Search for the cell housing the specified text and yield its [x, y] center coordinate. 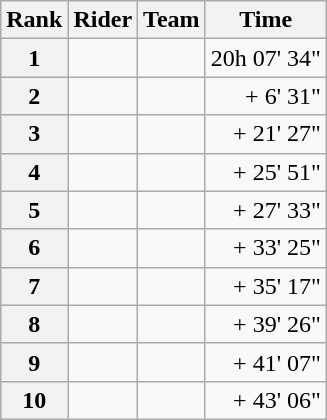
7 [34, 286]
Team [172, 20]
20h 07' 34" [266, 58]
1 [34, 58]
Time [266, 20]
Rider [103, 20]
Rank [34, 20]
2 [34, 96]
+ 21' 27" [266, 134]
+ 33' 25" [266, 248]
+ 43' 06" [266, 400]
10 [34, 400]
+ 27' 33" [266, 210]
+ 39' 26" [266, 324]
9 [34, 362]
+ 35' 17" [266, 286]
4 [34, 172]
6 [34, 248]
5 [34, 210]
8 [34, 324]
+ 41' 07" [266, 362]
+ 25' 51" [266, 172]
3 [34, 134]
+ 6' 31" [266, 96]
